Pinpoint the cell where the given text exists, returning its (x, y) midpoint coordinate. 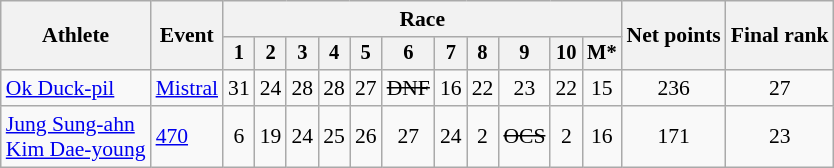
25 (334, 136)
31 (239, 88)
9 (524, 54)
10 (566, 54)
Athlete (76, 36)
4 (334, 54)
470 (187, 136)
236 (674, 88)
15 (602, 88)
Mistral (187, 88)
Jung Sung-ahnKim Dae-young (76, 136)
Ok Duck-pil (76, 88)
19 (271, 136)
DNF (408, 88)
Race (422, 19)
7 (451, 54)
OCS (524, 136)
5 (366, 54)
1 (239, 54)
Net points (674, 36)
8 (483, 54)
3 (302, 54)
Event (187, 36)
M* (602, 54)
26 (366, 136)
Final rank (780, 36)
171 (674, 136)
